Capture the cell that displays the provided text and extract its (X, Y) central coordinate. 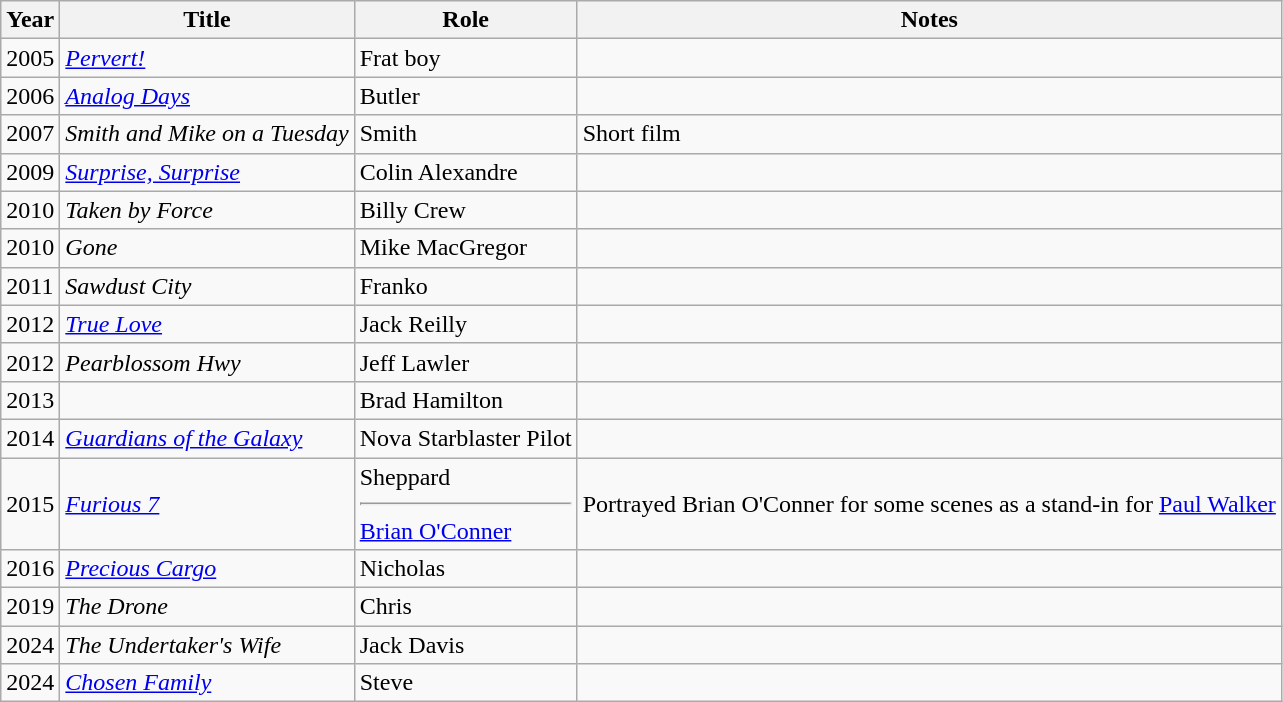
Year (30, 20)
The Drone (207, 607)
Furious 7 (207, 504)
SheppardBrian O'Conner (466, 504)
Frat boy (466, 58)
Sawdust City (207, 286)
Jeff Lawler (466, 362)
2011 (30, 286)
Franko (466, 286)
Guardians of the Galaxy (207, 438)
Chosen Family (207, 683)
Jack Reilly (466, 324)
2019 (30, 607)
2016 (30, 569)
Smith and Mike on a Tuesday (207, 134)
Colin Alexandre (466, 172)
Nicholas (466, 569)
Short film (929, 134)
Brad Hamilton (466, 400)
Steve (466, 683)
2013 (30, 400)
2014 (30, 438)
Pearblossom Hwy (207, 362)
Billy Crew (466, 210)
Mike MacGregor (466, 248)
2009 (30, 172)
2015 (30, 504)
Portrayed Brian O'Conner for some scenes as a stand-in for Paul Walker (929, 504)
Notes (929, 20)
2006 (30, 96)
Analog Days (207, 96)
Gone (207, 248)
Smith (466, 134)
Title (207, 20)
The Undertaker's Wife (207, 645)
Surprise, Surprise (207, 172)
Pervert! (207, 58)
Precious Cargo (207, 569)
Jack Davis (466, 645)
2007 (30, 134)
Nova Starblaster Pilot (466, 438)
Role (466, 20)
Butler (466, 96)
Chris (466, 607)
True Love (207, 324)
Taken by Force (207, 210)
2005 (30, 58)
